Identify which cell holds the provided text, then report its [x, y] central coordinate. 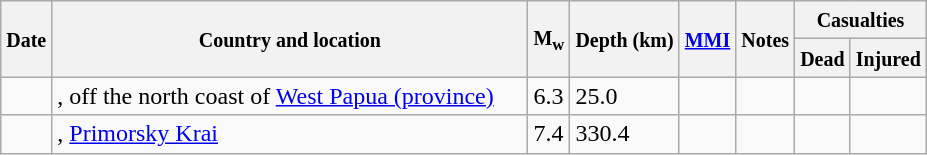
, Primorsky Krai [290, 134]
MMI [708, 39]
Country and location [290, 39]
Dead [823, 58]
Mw [549, 39]
6.3 [549, 96]
Depth (km) [624, 39]
Injured [888, 58]
Notes [766, 39]
Casualties [861, 20]
, off the north coast of West Papua (province) [290, 96]
330.4 [624, 134]
25.0 [624, 96]
Date [26, 39]
7.4 [549, 134]
